Scan for the cell matching the given text and deliver its (X, Y) coordinate at center. 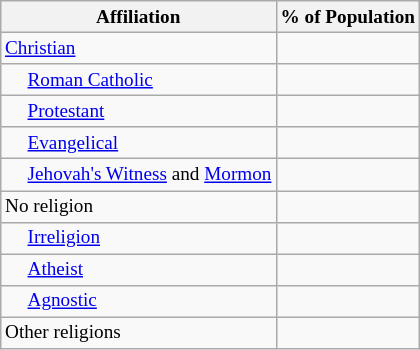
No religion (138, 206)
Other religions (138, 333)
Affiliation (138, 17)
% of Population (348, 17)
Evangelical (138, 143)
Irreligion (138, 238)
Christian (138, 48)
Protestant (138, 111)
Jehovah's Witness and Mormon (138, 175)
Roman Catholic (138, 80)
Agnostic (138, 301)
Atheist (138, 270)
